Provide the (X, Y) coordinate of the cell's center where the given text is located.  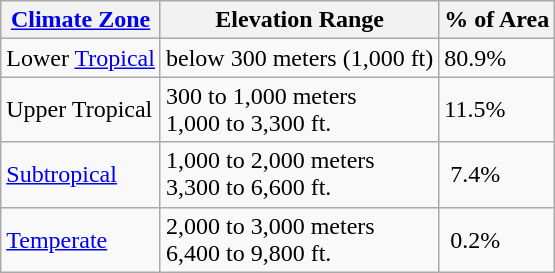
% of Area (497, 20)
11.5% (497, 110)
Lower Tropical (81, 58)
80.9% (497, 58)
below 300 meters (1,000 ft) (299, 58)
Subtropical (81, 174)
Elevation Range (299, 20)
Climate Zone (81, 20)
7.4% (497, 174)
Upper Tropical (81, 110)
Temperate (81, 240)
2,000 to 3,000 meters6,400 to 9,800 ft. (299, 240)
0.2% (497, 240)
1,000 to 2,000 meters3,300 to 6,600 ft. (299, 174)
300 to 1,000 meters1,000 to 3,300 ft. (299, 110)
